Capture the cell that displays the provided text and extract its [X, Y] central coordinate. 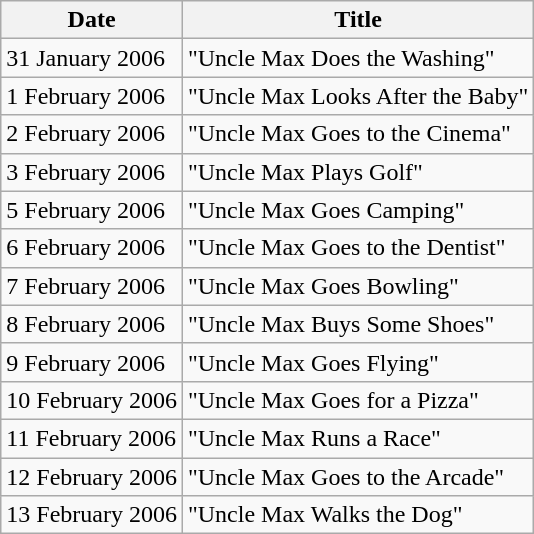
"Uncle Max Goes for a Pizza" [358, 400]
9 February 2006 [92, 362]
31 January 2006 [92, 58]
"Uncle Max Plays Golf" [358, 172]
1 February 2006 [92, 96]
2 February 2006 [92, 134]
"Uncle Max Goes Flying" [358, 362]
"Uncle Max Goes to the Dentist" [358, 248]
7 February 2006 [92, 286]
11 February 2006 [92, 438]
"Uncle Max Does the Washing" [358, 58]
Date [92, 20]
"Uncle Max Walks the Dog" [358, 515]
"Uncle Max Buys Some Shoes" [358, 324]
"Uncle Max Goes Camping" [358, 210]
"Uncle Max Runs a Race" [358, 438]
"Uncle Max Goes to the Arcade" [358, 477]
5 February 2006 [92, 210]
"Uncle Max Looks After the Baby" [358, 96]
6 February 2006 [92, 248]
12 February 2006 [92, 477]
10 February 2006 [92, 400]
Title [358, 20]
3 February 2006 [92, 172]
"Uncle Max Goes to the Cinema" [358, 134]
13 February 2006 [92, 515]
"Uncle Max Goes Bowling" [358, 286]
8 February 2006 [92, 324]
